Provide the [x, y] coordinate of the cell's center where the given text is located.  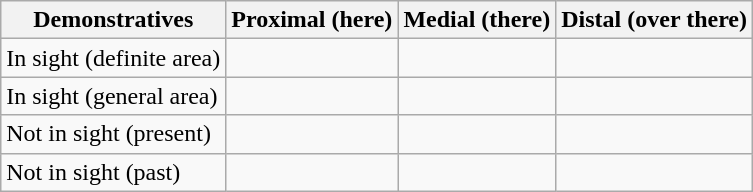
In sight (definite area) [114, 58]
Demonstratives [114, 20]
In sight (general area) [114, 96]
Not in sight (past) [114, 172]
Medial (there) [477, 20]
Not in sight (present) [114, 134]
Proximal (here) [312, 20]
Distal (over there) [654, 20]
